Locate the cell with the specified text and output its [X, Y] center coordinate. 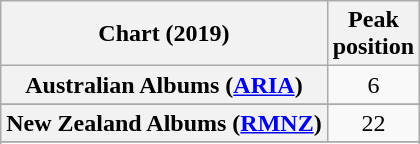
22 [373, 123]
Peakposition [373, 34]
Australian Albums (ARIA) [164, 85]
6 [373, 85]
Chart (2019) [164, 34]
New Zealand Albums (RMNZ) [164, 123]
